Scan for the cell matching the given text and deliver its (x, y) coordinate at center. 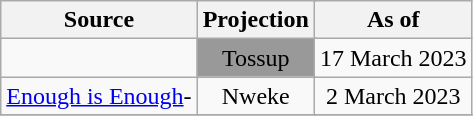
2 March 2023 (393, 96)
Nweke (256, 96)
17 March 2023 (393, 58)
Enough is Enough- (99, 96)
Projection (256, 20)
As of (393, 20)
Source (99, 20)
Tossup (256, 58)
